Find where the given text appears and provide that cell's center as [X, Y] coordinate. 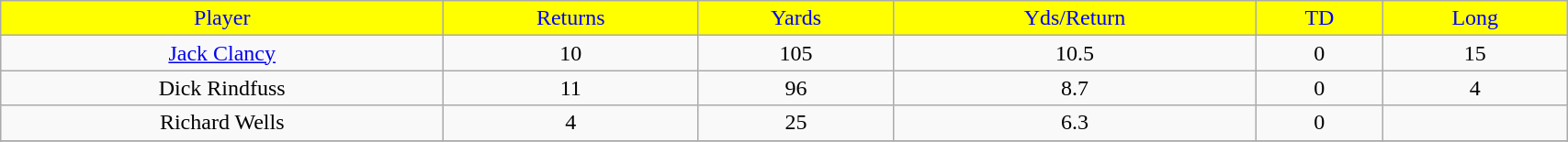
6.3 [1075, 123]
Yds/Return [1075, 18]
Richard Wells [222, 123]
25 [795, 123]
Dick Rindfuss [222, 88]
96 [795, 88]
Jack Clancy [222, 53]
10 [571, 53]
Long [1475, 18]
TD [1319, 18]
Yards [795, 18]
8.7 [1075, 88]
Player [222, 18]
15 [1475, 53]
11 [571, 88]
Returns [571, 18]
10.5 [1075, 53]
105 [795, 53]
